Detect which cell encompasses the target text, then output its (x, y) center coordinate. 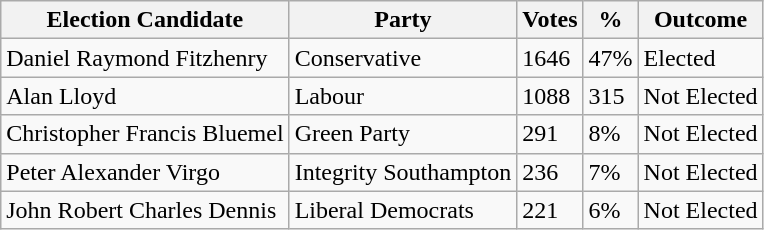
Daniel Raymond Fitzhenry (145, 58)
1088 (550, 96)
Alan Lloyd (145, 96)
Peter Alexander Virgo (145, 172)
Liberal Democrats (403, 210)
315 (610, 96)
Conservative (403, 58)
7% (610, 172)
Labour (403, 96)
Election Candidate (145, 20)
Votes (550, 20)
291 (550, 134)
47% (610, 58)
John Robert Charles Dennis (145, 210)
Party (403, 20)
6% (610, 210)
Christopher Francis Bluemel (145, 134)
1646 (550, 58)
221 (550, 210)
236 (550, 172)
Green Party (403, 134)
8% (610, 134)
Integrity Southampton (403, 172)
Elected (700, 58)
Outcome (700, 20)
% (610, 20)
